Extract the [X, Y] coordinate from the center of the cell holding the provided text.  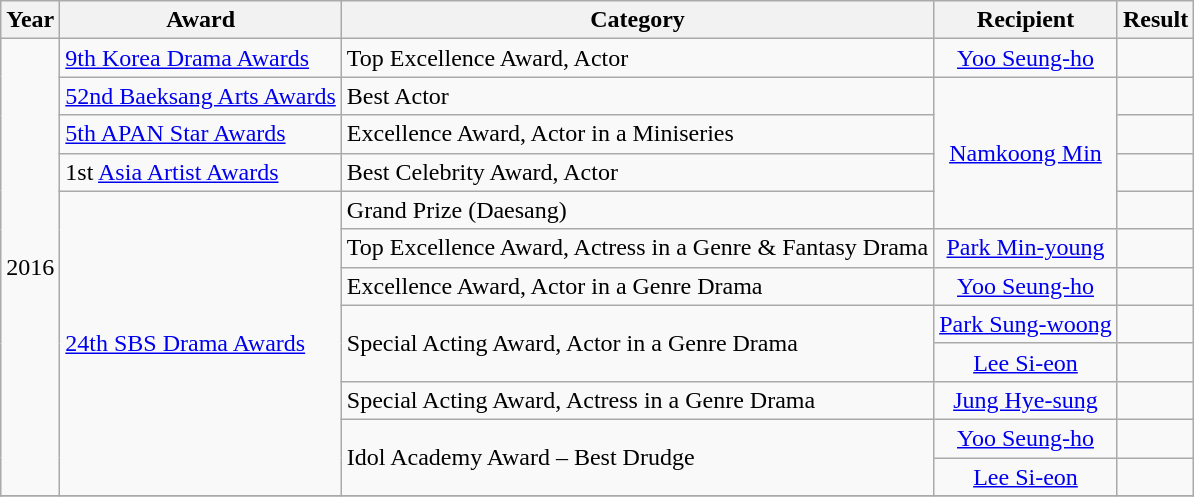
Excellence Award, Actor in a Genre Drama [637, 286]
Best Actor [637, 96]
Recipient [1026, 20]
Special Acting Award, Actress in a Genre Drama [637, 400]
9th Korea Drama Awards [201, 58]
Award [201, 20]
Idol Academy Award – Best Drudge [637, 457]
Grand Prize (Daesang) [637, 210]
Top Excellence Award, Actor [637, 58]
Excellence Award, Actor in a Miniseries [637, 134]
Best Celebrity Award, Actor [637, 172]
5th APAN Star Awards [201, 134]
Special Acting Award, Actor in a Genre Drama [637, 343]
Park Min-young [1026, 248]
2016 [30, 268]
52nd Baeksang Arts Awards [201, 96]
Jung Hye-sung [1026, 400]
Year [30, 20]
Result [1155, 20]
Namkoong Min [1026, 153]
Category [637, 20]
24th SBS Drama Awards [201, 343]
Park Sung-woong [1026, 324]
1st Asia Artist Awards [201, 172]
Top Excellence Award, Actress in a Genre & Fantasy Drama [637, 248]
